Detect which cell encompasses the target text, then output its (x, y) center coordinate. 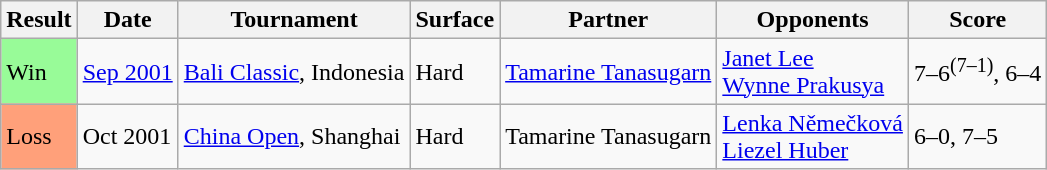
Bali Classic, Indonesia (294, 72)
Win (39, 72)
Date (128, 20)
Lenka Němečková Liezel Huber (813, 136)
Score (977, 20)
China Open, Shanghai (294, 136)
Janet Lee Wynne Prakusya (813, 72)
Loss (39, 136)
Result (39, 20)
Oct 2001 (128, 136)
7–6(7–1), 6–4 (977, 72)
Sep 2001 (128, 72)
Partner (608, 20)
Surface (455, 20)
Tournament (294, 20)
6–0, 7–5 (977, 136)
Opponents (813, 20)
